Return the (x, y) coordinate for the center point of the cell that contains the specified text.  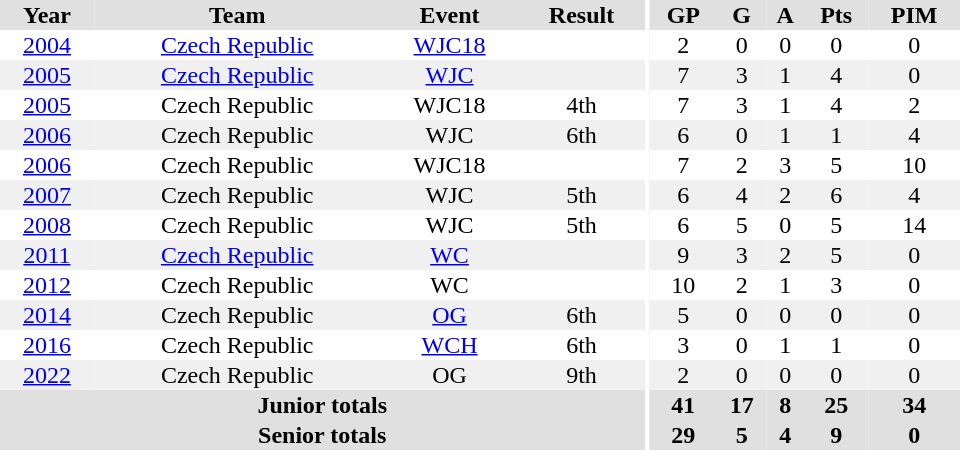
8 (786, 405)
Team (238, 15)
2012 (47, 285)
2008 (47, 225)
9th (582, 375)
14 (914, 225)
17 (742, 405)
2007 (47, 195)
2016 (47, 345)
41 (684, 405)
Senior totals (322, 435)
Pts (836, 15)
2014 (47, 315)
25 (836, 405)
29 (684, 435)
2011 (47, 255)
Event (449, 15)
34 (914, 405)
2022 (47, 375)
4th (582, 105)
GP (684, 15)
A (786, 15)
2004 (47, 45)
Year (47, 15)
PIM (914, 15)
G (742, 15)
Junior totals (322, 405)
Result (582, 15)
WCH (449, 345)
